Capture the cell that displays the provided text and extract its [x, y] central coordinate. 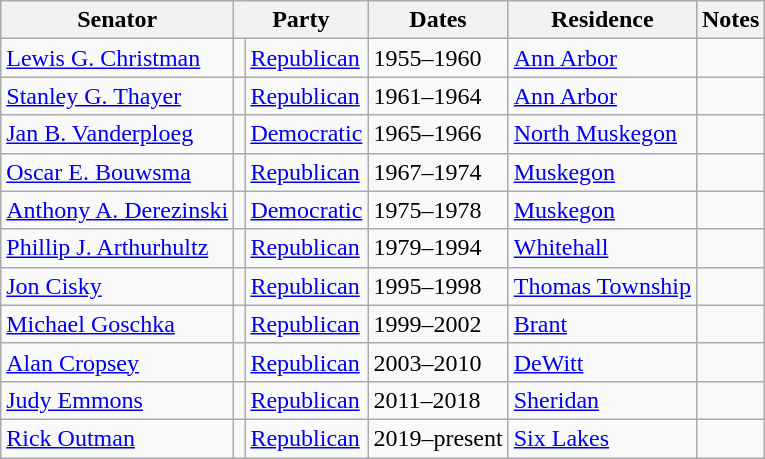
1999–2002 [438, 324]
Dates [438, 20]
Phillip J. Arthurhultz [118, 248]
Lewis G. Christman [118, 58]
1955–1960 [438, 58]
2019–present [438, 438]
Six Lakes [602, 438]
Party [301, 20]
DeWitt [602, 362]
Sheridan [602, 400]
Anthony A. Derezinski [118, 210]
1979–1994 [438, 248]
Whitehall [602, 248]
Residence [602, 20]
2003–2010 [438, 362]
Thomas Township [602, 286]
North Muskegon [602, 134]
1995–1998 [438, 286]
Notes [730, 20]
Rick Outman [118, 438]
Senator [118, 20]
Oscar E. Bouwsma [118, 172]
2011–2018 [438, 400]
1961–1964 [438, 96]
Jan B. Vanderploeg [118, 134]
1965–1966 [438, 134]
Alan Cropsey [118, 362]
Jon Cisky [118, 286]
Judy Emmons [118, 400]
1967–1974 [438, 172]
1975–1978 [438, 210]
Michael Goschka [118, 324]
Brant [602, 324]
Stanley G. Thayer [118, 96]
